Extract the [X, Y] coordinate from the center of the cell holding the provided text.  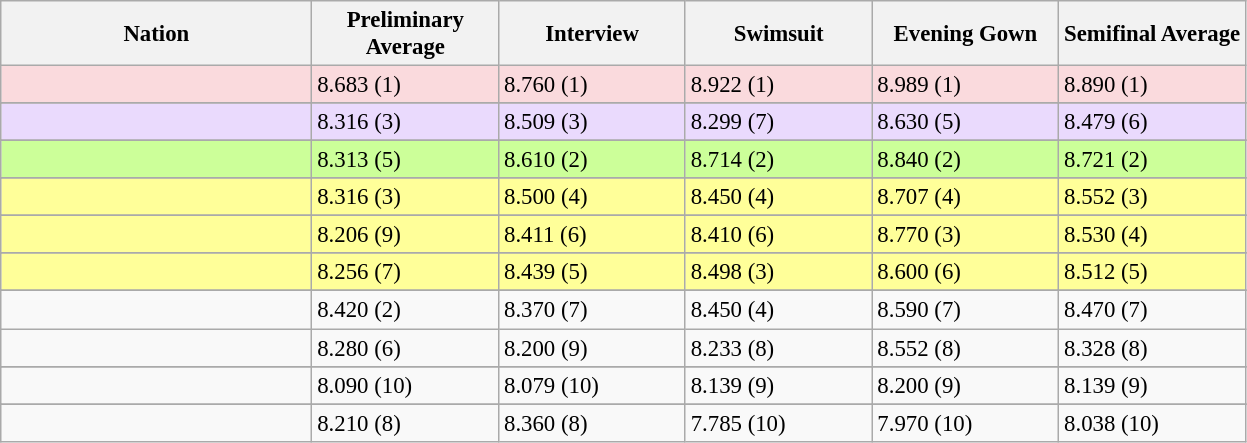
7.970 (10) [966, 423]
8.411 (6) [592, 235]
8.707 (4) [966, 197]
8.206 (9) [406, 235]
8.989 (1) [966, 85]
8.922 (1) [778, 85]
Evening Gown [966, 34]
8.090 (10) [406, 385]
8.313 (5) [406, 160]
8.610 (2) [592, 160]
8.552 (8) [966, 348]
8.840 (2) [966, 160]
8.530 (4) [1152, 235]
8.439 (5) [592, 273]
8.683 (1) [406, 85]
Semifinal Average [1152, 34]
8.600 (6) [966, 273]
8.714 (2) [778, 160]
8.512 (5) [1152, 273]
8.770 (3) [966, 235]
8.079 (10) [592, 385]
Swimsuit [778, 34]
8.760 (1) [592, 85]
8.590 (7) [966, 310]
8.210 (8) [406, 423]
8.890 (1) [1152, 85]
7.785 (10) [778, 423]
8.721 (2) [1152, 160]
8.498 (3) [778, 273]
Nation [156, 34]
8.509 (3) [592, 122]
8.630 (5) [966, 122]
8.410 (6) [778, 235]
8.552 (3) [1152, 197]
Interview [592, 34]
8.233 (8) [778, 348]
8.500 (4) [592, 197]
8.470 (7) [1152, 310]
8.360 (8) [592, 423]
8.328 (8) [1152, 348]
8.038 (10) [1152, 423]
8.256 (7) [406, 273]
8.370 (7) [592, 310]
8.280 (6) [406, 348]
8.420 (2) [406, 310]
PreliminaryAverage [406, 34]
8.479 (6) [1152, 122]
8.299 (7) [778, 122]
